From the cell containing the given text, extract its center point as (X, Y) coordinate. 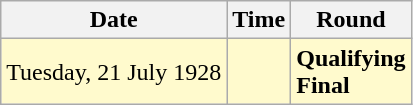
Tuesday, 21 July 1928 (114, 72)
Date (114, 20)
QualifyingFinal (351, 72)
Round (351, 20)
Time (259, 20)
